Identify which cell holds the provided text, then report its (X, Y) central coordinate. 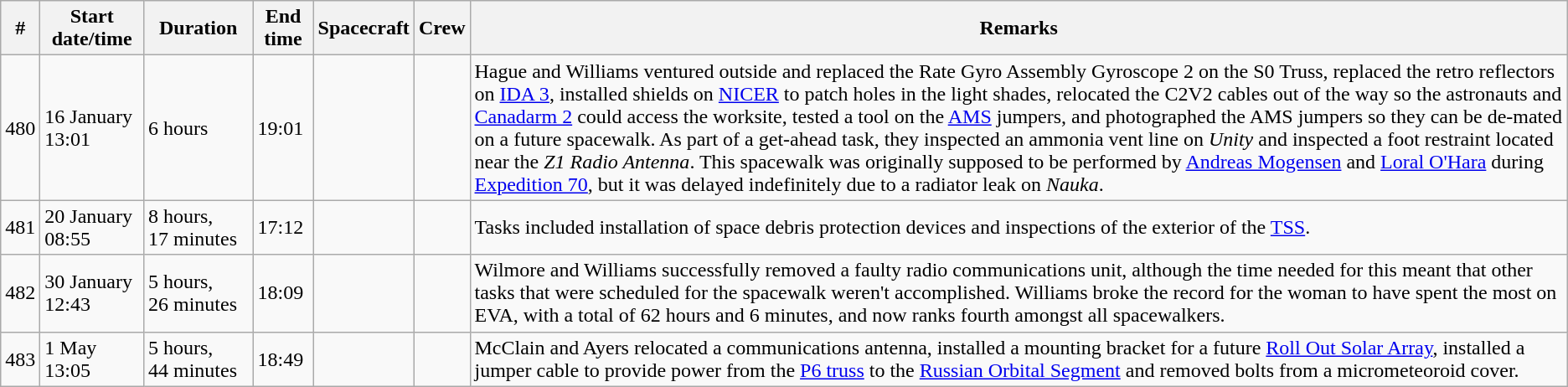
Start date/time (92, 28)
# (20, 28)
18:49 (283, 359)
Duration (198, 28)
480 (20, 127)
18:09 (283, 293)
20 January08:55 (92, 228)
30 January12:43 (92, 293)
19:01 (283, 127)
5 hours, 26 minutes (198, 293)
8 hours, 17 minutes (198, 228)
Tasks included installation of space debris protection devices and inspections of the exterior of the TSS. (1019, 228)
Crew (442, 28)
Remarks (1019, 28)
481 (20, 228)
Spacecraft (364, 28)
16 January13:01 (92, 127)
483 (20, 359)
1 May13:05 (92, 359)
End time (283, 28)
17:12 (283, 228)
6 hours (198, 127)
5 hours, 44 minutes (198, 359)
482 (20, 293)
